Extract the (X, Y) coordinate from the center of the cell holding the provided text.  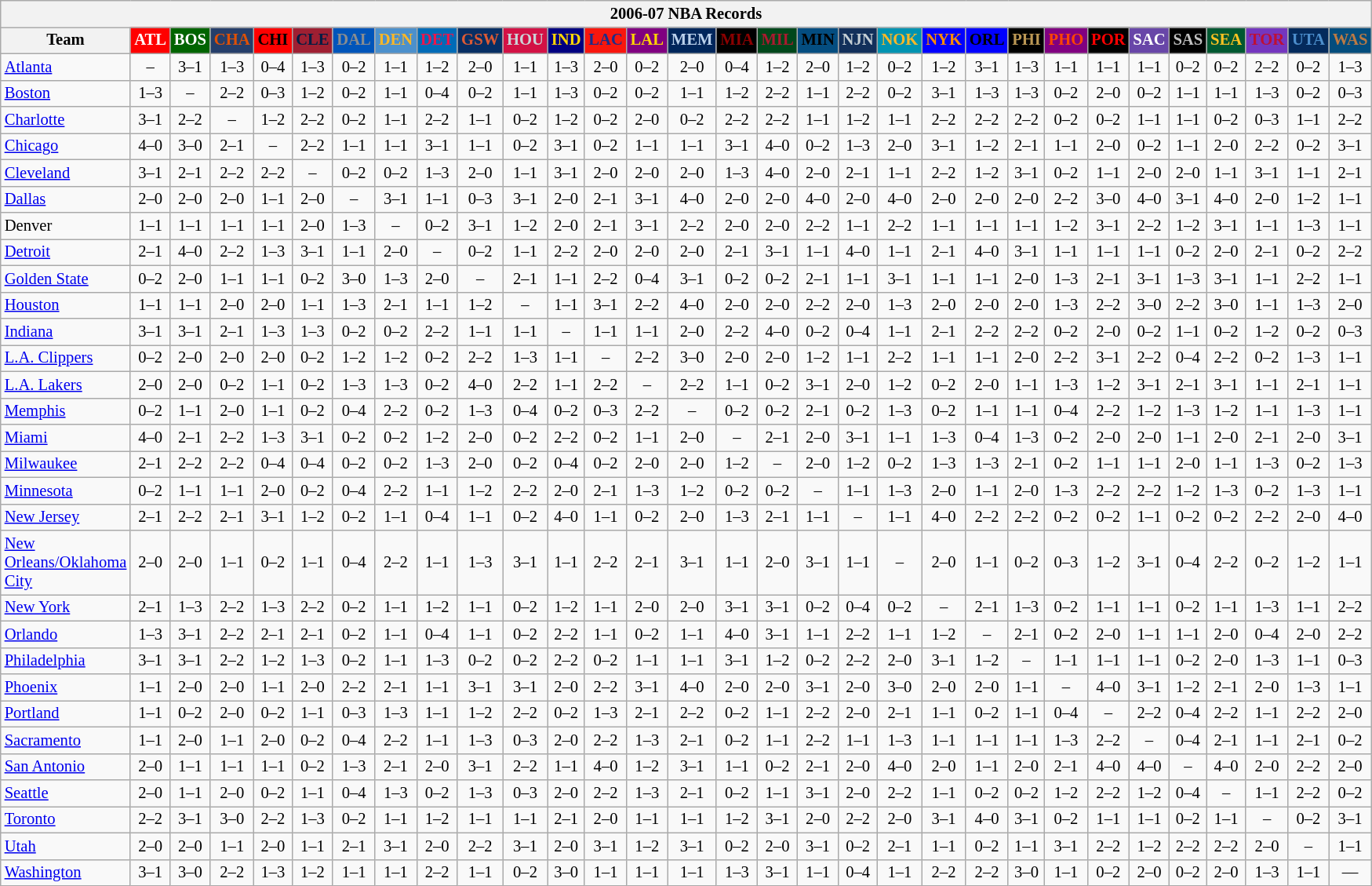
TOR (1267, 40)
SAC (1148, 40)
MIL (778, 40)
IND (566, 40)
Golden State (66, 279)
Indiana (66, 332)
New Jersey (66, 517)
CHI (273, 40)
Minnesota (66, 490)
NOK (901, 40)
Boston (66, 93)
Houston (66, 305)
LAC (606, 40)
Chicago (66, 146)
Detroit (66, 252)
DET (437, 40)
ATL (151, 40)
Portland (66, 713)
LAL (647, 40)
Washington (66, 873)
WAS (1350, 40)
CHA (232, 40)
L.A. Lakers (66, 385)
MIN (818, 40)
CLE (312, 40)
UTA (1308, 40)
2006-07 NBA Records (686, 13)
— (1350, 873)
Toronto (66, 819)
Phoenix (66, 687)
MIA (737, 40)
MEM (692, 40)
GSW (480, 40)
POR (1108, 40)
New Orleans/Oklahoma City (66, 563)
DAL (353, 40)
Seattle (66, 793)
SAS (1188, 40)
Milwaukee (66, 464)
Denver (66, 225)
Charlotte (66, 120)
Team (66, 40)
Memphis (66, 411)
Utah (66, 846)
BOS (190, 40)
NJN (858, 40)
Dallas (66, 199)
Sacramento (66, 740)
Atlanta (66, 67)
PHI (1026, 40)
San Antonio (66, 767)
Miami (66, 437)
Orlando (66, 634)
DEN (395, 40)
HOU (526, 40)
New York (66, 607)
L.A. Clippers (66, 358)
Philadelphia (66, 661)
PHO (1066, 40)
NYK (944, 40)
SEA (1226, 40)
ORL (987, 40)
Cleveland (66, 173)
